Capture the cell that displays the provided text and extract its (X, Y) central coordinate. 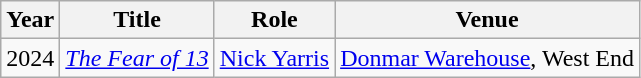
Donmar Warehouse, West End (488, 58)
Nick Yarris (274, 58)
Title (137, 20)
Venue (488, 20)
The Fear of 13 (137, 58)
Year (30, 20)
Role (274, 20)
2024 (30, 58)
